For the text-containing cell, return its midpoint in (X, Y) coordinate format. 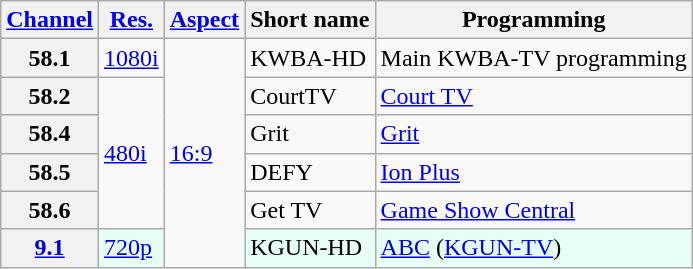
ABC (KGUN-TV) (534, 248)
720p (132, 248)
58.4 (50, 134)
Court TV (534, 96)
Short name (310, 20)
58.2 (50, 96)
Get TV (310, 210)
Channel (50, 20)
Main KWBA-TV programming (534, 58)
KGUN-HD (310, 248)
58.6 (50, 210)
Ion Plus (534, 172)
1080i (132, 58)
16:9 (204, 153)
CourtTV (310, 96)
480i (132, 153)
KWBA-HD (310, 58)
DEFY (310, 172)
Programming (534, 20)
9.1 (50, 248)
58.1 (50, 58)
Res. (132, 20)
Aspect (204, 20)
58.5 (50, 172)
Game Show Central (534, 210)
